Capture the cell that displays the provided text and extract its [X, Y] central coordinate. 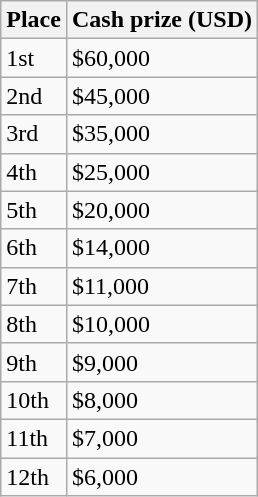
3rd [34, 134]
$45,000 [162, 96]
Cash prize (USD) [162, 20]
$7,000 [162, 438]
8th [34, 324]
4th [34, 172]
$6,000 [162, 477]
$10,000 [162, 324]
$60,000 [162, 58]
$20,000 [162, 210]
7th [34, 286]
10th [34, 400]
$14,000 [162, 248]
2nd [34, 96]
$35,000 [162, 134]
$8,000 [162, 400]
5th [34, 210]
$9,000 [162, 362]
Place [34, 20]
12th [34, 477]
6th [34, 248]
11th [34, 438]
$11,000 [162, 286]
$25,000 [162, 172]
1st [34, 58]
9th [34, 362]
